Find where the given text appears and provide that cell's center as (x, y) coordinate. 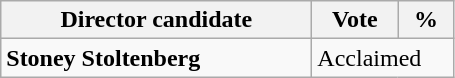
Director candidate (156, 20)
Acclaimed (383, 58)
% (426, 20)
Vote (355, 20)
Stoney Stoltenberg (156, 58)
